Locate the cell with the specified text and output its [X, Y] center coordinate. 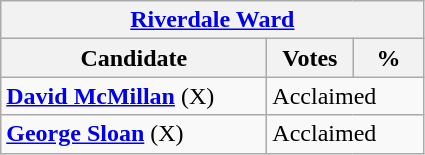
George Sloan (X) [134, 134]
David McMillan (X) [134, 96]
% [388, 58]
Votes [310, 58]
Riverdale Ward [212, 20]
Candidate [134, 58]
